Return (x, y) of the center of cell containing provided text 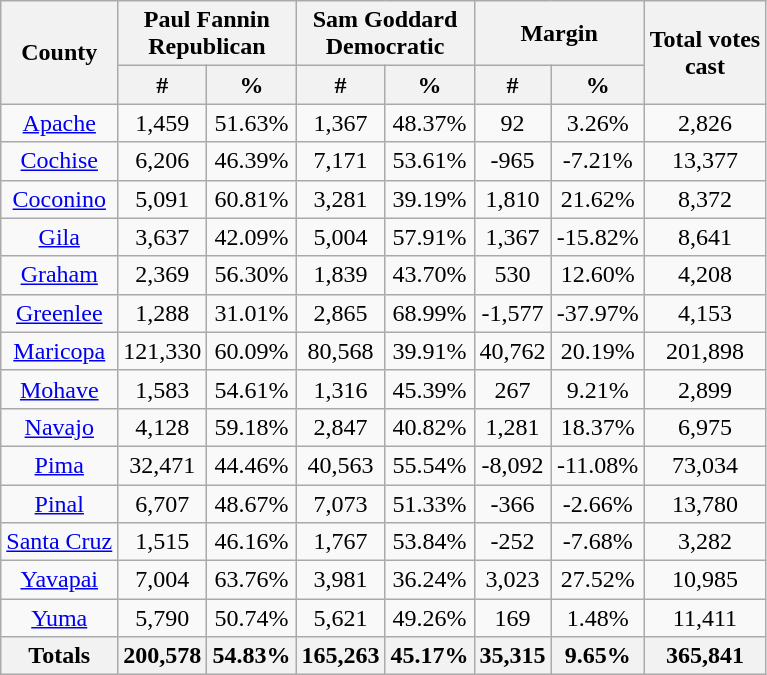
5,091 (162, 199)
51.33% (430, 503)
40,563 (340, 465)
2,369 (162, 275)
59.18% (252, 427)
43.70% (430, 275)
53.84% (430, 542)
2,865 (340, 313)
6,707 (162, 503)
8,372 (705, 199)
48.67% (252, 503)
Coconino (60, 199)
2,847 (340, 427)
3,637 (162, 237)
5,004 (340, 237)
1,281 (512, 427)
Cochise (60, 161)
21.62% (598, 199)
44.46% (252, 465)
60.09% (252, 351)
42.09% (252, 237)
3.26% (598, 123)
5,790 (162, 618)
9.65% (598, 656)
Gila (60, 237)
73,034 (705, 465)
10,985 (705, 580)
7,171 (340, 161)
5,621 (340, 618)
Paul FanninRepublican (207, 34)
3,981 (340, 580)
92 (512, 123)
1,288 (162, 313)
53.61% (430, 161)
-11.08% (598, 465)
63.76% (252, 580)
530 (512, 275)
46.39% (252, 161)
169 (512, 618)
12.60% (598, 275)
Totals (60, 656)
-8,092 (512, 465)
1.48% (598, 618)
48.37% (430, 123)
39.91% (430, 351)
4,208 (705, 275)
6,975 (705, 427)
121,330 (162, 351)
County (60, 52)
3,023 (512, 580)
1,316 (340, 389)
32,471 (162, 465)
60.81% (252, 199)
56.30% (252, 275)
-2.66% (598, 503)
-37.97% (598, 313)
49.26% (430, 618)
1,583 (162, 389)
4,128 (162, 427)
9.21% (598, 389)
Sam GoddardDemocratic (385, 34)
365,841 (705, 656)
68.99% (430, 313)
Maricopa (60, 351)
4,153 (705, 313)
3,282 (705, 542)
7,004 (162, 580)
20.19% (598, 351)
Pinal (60, 503)
-252 (512, 542)
40,762 (512, 351)
54.83% (252, 656)
Navajo (60, 427)
11,411 (705, 618)
40.82% (430, 427)
3,281 (340, 199)
200,578 (162, 656)
55.54% (430, 465)
50.74% (252, 618)
Mohave (60, 389)
13,377 (705, 161)
Yavapai (60, 580)
267 (512, 389)
1,459 (162, 123)
45.17% (430, 656)
31.01% (252, 313)
8,641 (705, 237)
35,315 (512, 656)
Apache (60, 123)
Graham (60, 275)
-366 (512, 503)
-965 (512, 161)
Yuma (60, 618)
2,899 (705, 389)
18.37% (598, 427)
57.91% (430, 237)
1,810 (512, 199)
80,568 (340, 351)
1,515 (162, 542)
1,839 (340, 275)
13,780 (705, 503)
45.39% (430, 389)
7,073 (340, 503)
36.24% (430, 580)
46.16% (252, 542)
39.19% (430, 199)
-1,577 (512, 313)
201,898 (705, 351)
-15.82% (598, 237)
-7.68% (598, 542)
Pima (60, 465)
Margin (559, 34)
54.61% (252, 389)
-7.21% (598, 161)
Total votescast (705, 52)
2,826 (705, 123)
165,263 (340, 656)
1,767 (340, 542)
Greenlee (60, 313)
Santa Cruz (60, 542)
51.63% (252, 123)
6,206 (162, 161)
27.52% (598, 580)
